For the text-containing cell, return its midpoint in (X, Y) coordinate format. 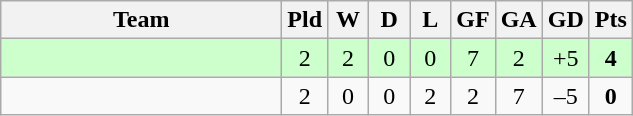
Pld (305, 20)
–5 (566, 96)
GA (518, 20)
D (390, 20)
W (348, 20)
L (430, 20)
Team (142, 20)
4 (610, 58)
GD (566, 20)
Pts (610, 20)
GF (473, 20)
+5 (566, 58)
